Find where the given text appears and provide that cell's center as [X, Y] coordinate. 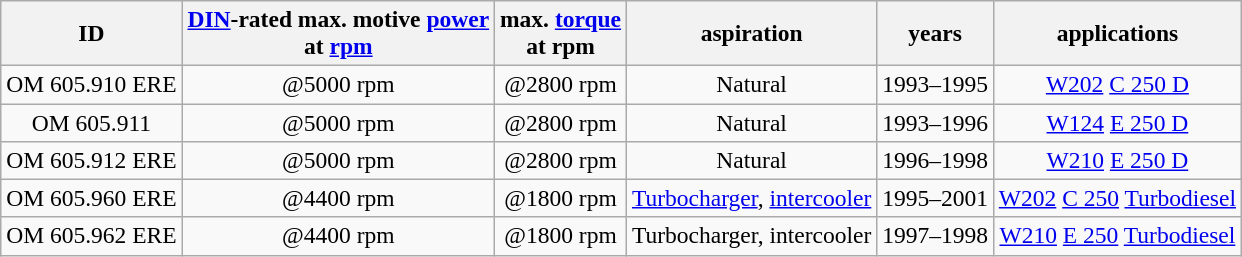
W210 E 250 D [1117, 160]
1995–2001 [936, 198]
W124 E 250 D [1117, 122]
OM 605.960 ERE [92, 198]
1996–1998 [936, 160]
W202 C 250 D [1117, 84]
max. torqueat rpm [561, 32]
DIN-rated max. motive powerat rpm [338, 32]
OM 605.912 ERE [92, 160]
aspiration [752, 32]
OM 605.962 ERE [92, 236]
years [936, 32]
applications [1117, 32]
1993–1996 [936, 122]
1993–1995 [936, 84]
1997–1998 [936, 236]
ID [92, 32]
W210 E 250 Turbodiesel [1117, 236]
W202 C 250 Turbodiesel [1117, 198]
OM 605.910 ERE [92, 84]
OM 605.911 [92, 122]
